Detect which cell encompasses the target text, then output its [X, Y] center coordinate. 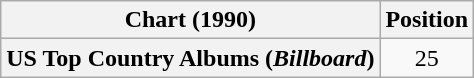
25 [427, 58]
Chart (1990) [190, 20]
US Top Country Albums (Billboard) [190, 58]
Position [427, 20]
